Return the [X, Y] coordinate for the center point of the cell that contains the specified text.  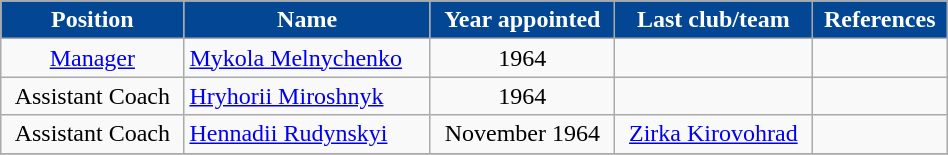
Manager [92, 58]
Name [307, 20]
Year appointed [522, 20]
Position [92, 20]
Mykola Melnychenko [307, 58]
Hryhorii Miroshnyk [307, 96]
Last club/team [713, 20]
Zirka Kirovohrad [713, 134]
References [880, 20]
November 1964 [522, 134]
Hennadii Rudynskyi [307, 134]
